Locate the cell with the specified text and output its (X, Y) center coordinate. 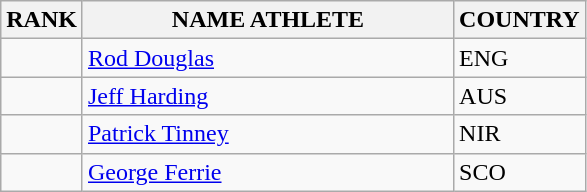
Patrick Tinney (268, 134)
Jeff Harding (268, 96)
SCO (520, 172)
NIR (520, 134)
Rod Douglas (268, 58)
George Ferrie (268, 172)
ENG (520, 58)
AUS (520, 96)
NAME ATHLETE (268, 20)
COUNTRY (520, 20)
RANK (42, 20)
